Detect which cell encompasses the target text, then output its [x, y] center coordinate. 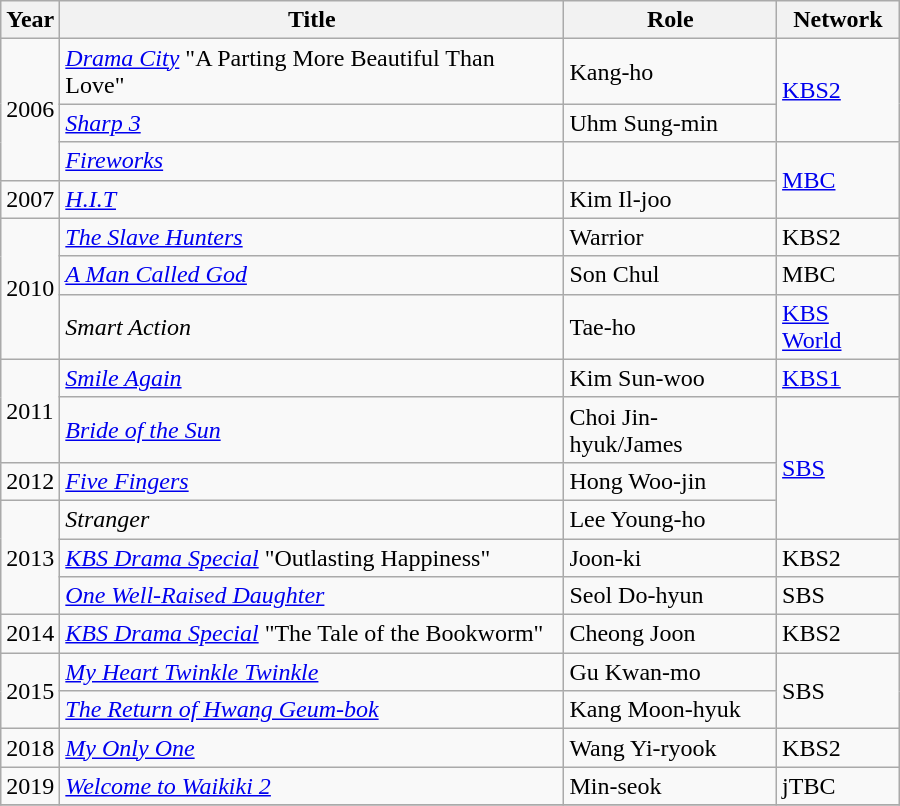
2015 [30, 691]
Kang Moon-hyuk [670, 710]
Gu Kwan-mo [670, 672]
jTBC [838, 786]
Kang-ho [670, 72]
Warrior [670, 237]
Uhm Sung-min [670, 123]
Stranger [312, 519]
2012 [30, 481]
Bride of the Sun [312, 430]
Fireworks [312, 161]
2011 [30, 410]
H.I.T [312, 199]
Lee Young-ho [670, 519]
Five Fingers [312, 481]
Year [30, 20]
Hong Woo-jin [670, 481]
Sharp 3 [312, 123]
Network [838, 20]
Role [670, 20]
Smart Action [312, 326]
The Return of Hwang Geum-bok [312, 710]
2013 [30, 557]
Kim Il-joo [670, 199]
A Man Called God [312, 275]
One Well-Raised Daughter [312, 596]
KBS Drama Special "The Tale of the Bookworm" [312, 634]
Son Chul [670, 275]
2014 [30, 634]
Min-seok [670, 786]
Title [312, 20]
Welcome to Waikiki 2 [312, 786]
KBS Drama Special "Outlasting Happiness" [312, 557]
My Only One [312, 748]
Choi Jin-hyuk/James [670, 430]
Seol Do-hyun [670, 596]
Cheong Joon [670, 634]
2006 [30, 110]
2010 [30, 288]
KBS World [838, 326]
Joon-ki [670, 557]
Smile Again [312, 378]
My Heart Twinkle Twinkle [312, 672]
2019 [30, 786]
2018 [30, 748]
Drama City "A Parting More Beautiful Than Love" [312, 72]
KBS1 [838, 378]
2007 [30, 199]
Kim Sun-woo [670, 378]
Tae-ho [670, 326]
The Slave Hunters [312, 237]
Wang Yi-ryook [670, 748]
